Identify which cell holds the provided text, then report its [X, Y] central coordinate. 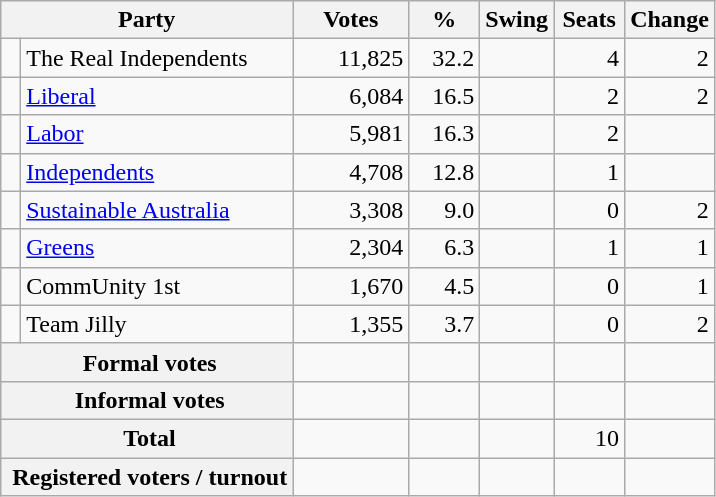
Informal votes [147, 400]
Change [670, 20]
Labor [157, 134]
10 [590, 438]
Greens [157, 248]
1,670 [351, 286]
Seats [590, 20]
11,825 [351, 58]
Formal votes [147, 362]
32.2 [444, 58]
Sustainable Australia [157, 210]
6.3 [444, 248]
1,355 [351, 324]
6,084 [351, 96]
5,981 [351, 134]
9.0 [444, 210]
2,304 [351, 248]
16.3 [444, 134]
Independents [157, 172]
Party [147, 20]
4 [590, 58]
4.5 [444, 286]
Total [147, 438]
3.7 [444, 324]
16.5 [444, 96]
Liberal [157, 96]
Votes [351, 20]
% [444, 20]
12.8 [444, 172]
Registered voters / turnout [147, 477]
Swing [517, 20]
Team Jilly [157, 324]
CommUnity 1st [157, 286]
4,708 [351, 172]
3,308 [351, 210]
The Real Independents [157, 58]
